Provide the [x, y] coordinate of the cell's center where the given text is located.  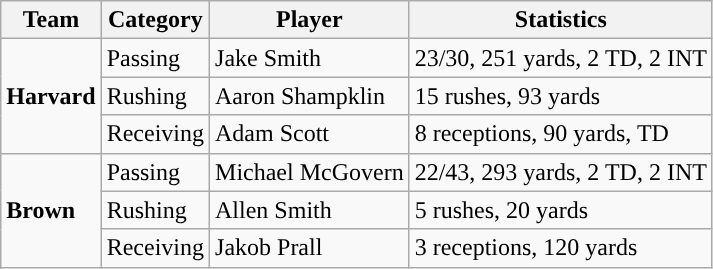
Player [310, 20]
Jake Smith [310, 58]
Category [155, 20]
8 receptions, 90 yards, TD [560, 134]
Michael McGovern [310, 172]
Statistics [560, 20]
Harvard [51, 96]
3 receptions, 120 yards [560, 248]
Jakob Prall [310, 248]
Aaron Shampklin [310, 96]
Adam Scott [310, 134]
22/43, 293 yards, 2 TD, 2 INT [560, 172]
Brown [51, 210]
Team [51, 20]
Allen Smith [310, 210]
5 rushes, 20 yards [560, 210]
23/30, 251 yards, 2 TD, 2 INT [560, 58]
15 rushes, 93 yards [560, 96]
